Provide the [X, Y] coordinate of the cell's center where the given text is located.  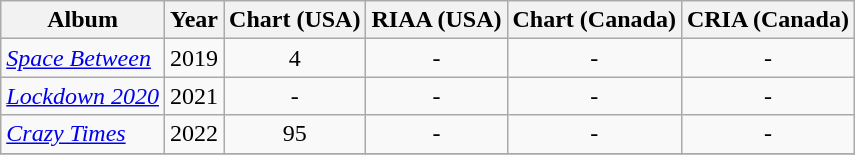
Space Between [83, 58]
4 [295, 58]
2019 [194, 58]
Chart (USA) [295, 20]
Album [83, 20]
Chart (Canada) [594, 20]
CRIA (Canada) [768, 20]
Crazy Times [83, 134]
Year [194, 20]
95 [295, 134]
Lockdown 2020 [83, 96]
2022 [194, 134]
2021 [194, 96]
RIAA (USA) [436, 20]
